Detect which cell encompasses the target text, then output its (X, Y) center coordinate. 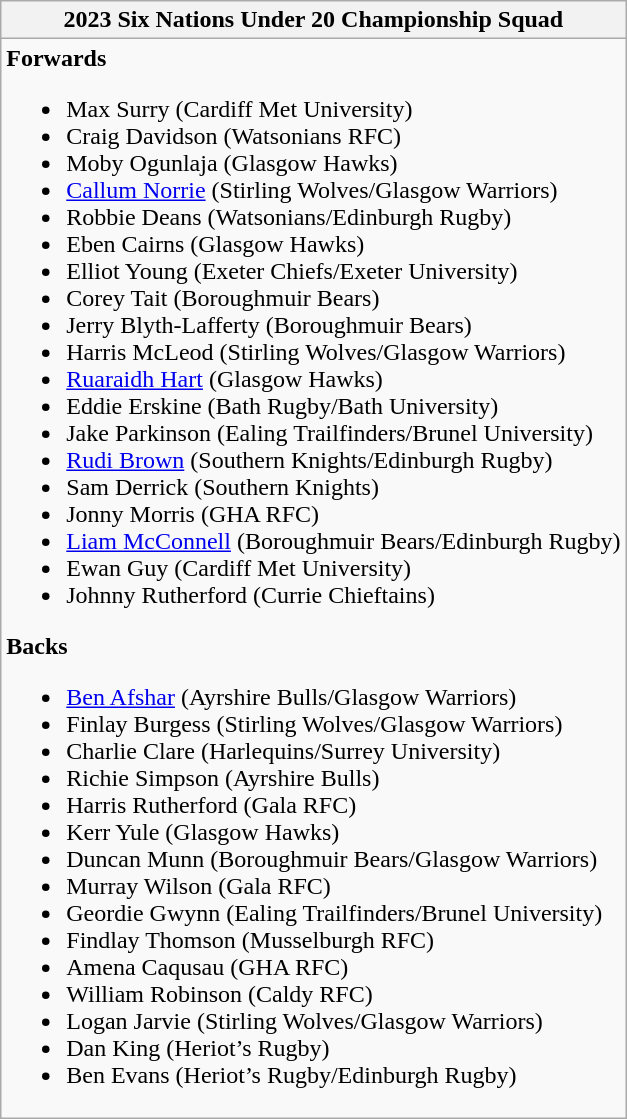
2023 Six Nations Under 20 Championship Squad (314, 20)
